Pinpoint the cell where the given text exists, returning its [X, Y] midpoint coordinate. 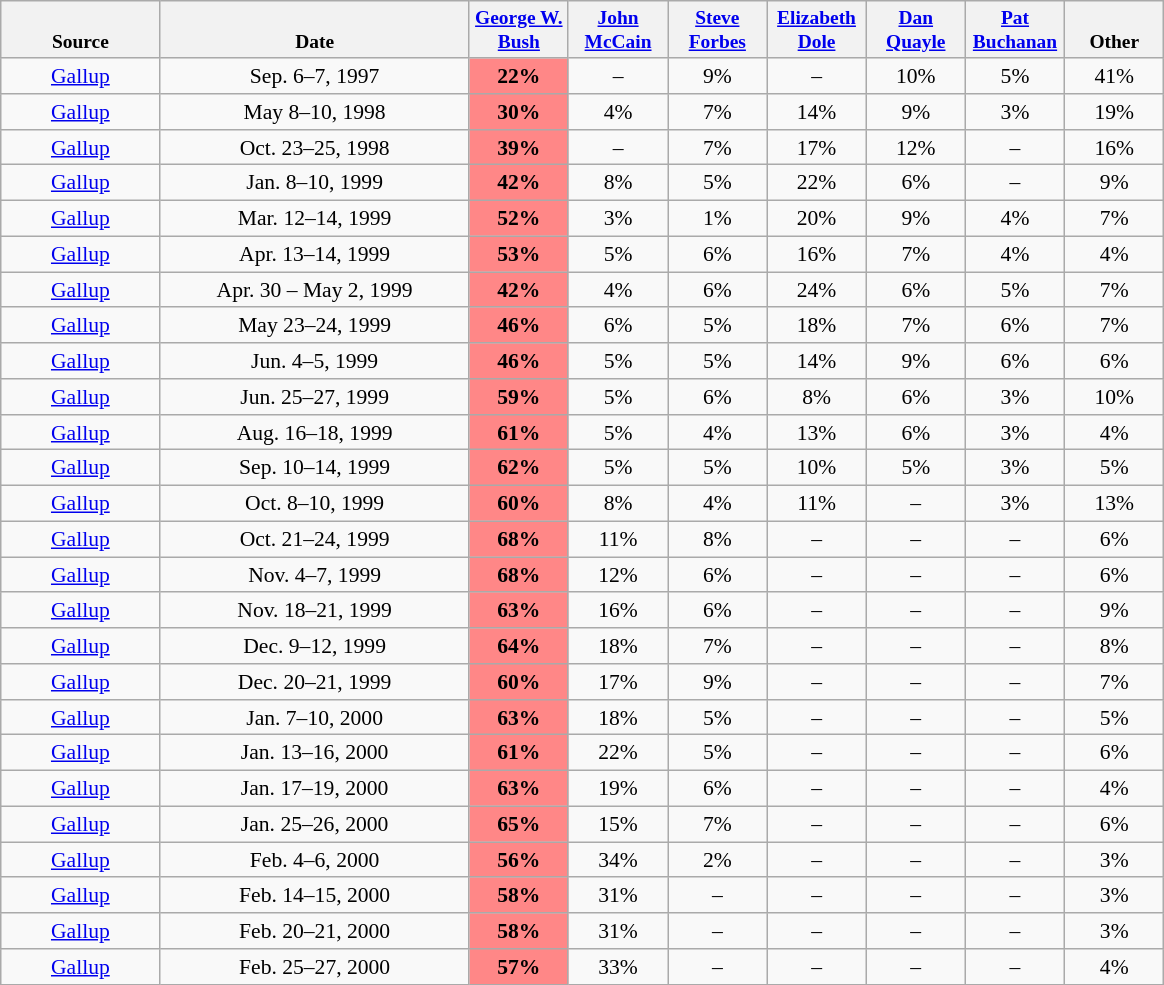
Sep. 6–7, 1997 [314, 76]
John McCain [618, 30]
33% [618, 967]
George W. Bush [518, 30]
Dec. 20–21, 1999 [314, 682]
39% [518, 148]
53% [518, 254]
Dan Quayle [916, 30]
Jan. 7–10, 2000 [314, 718]
62% [518, 468]
Jan. 13–16, 2000 [314, 753]
2% [718, 860]
Feb. 25–27, 2000 [314, 967]
59% [518, 397]
Feb. 14–15, 2000 [314, 896]
Jan. 17–19, 2000 [314, 789]
Apr. 30 – May 2, 1999 [314, 290]
64% [518, 646]
20% [816, 219]
Sep. 10–14, 1999 [314, 468]
Dec. 9–12, 1999 [314, 646]
52% [518, 219]
57% [518, 967]
Elizabeth Dole [816, 30]
May 8–10, 1998 [314, 112]
1% [718, 219]
Feb. 20–21, 2000 [314, 931]
34% [618, 860]
Jan. 25–26, 2000 [314, 824]
24% [816, 290]
56% [518, 860]
65% [518, 824]
15% [618, 824]
Oct. 23–25, 1998 [314, 148]
Oct. 8–10, 1999 [314, 504]
Mar. 12–14, 1999 [314, 219]
Apr. 13–14, 1999 [314, 254]
Oct. 21–24, 1999 [314, 540]
Aug. 16–18, 1999 [314, 433]
Feb. 4–6, 2000 [314, 860]
Steve Forbes [718, 30]
Jan. 8–10, 1999 [314, 183]
Nov. 18–21, 1999 [314, 611]
Jun. 25–27, 1999 [314, 397]
Nov. 4–7, 1999 [314, 575]
May 23–24, 1999 [314, 326]
30% [518, 112]
Source [80, 30]
Date [314, 30]
Jun. 4–5, 1999 [314, 361]
Pat Buchanan [1014, 30]
41% [1114, 76]
Other [1114, 30]
